From the cell containing the given text, extract its center point as (x, y) coordinate. 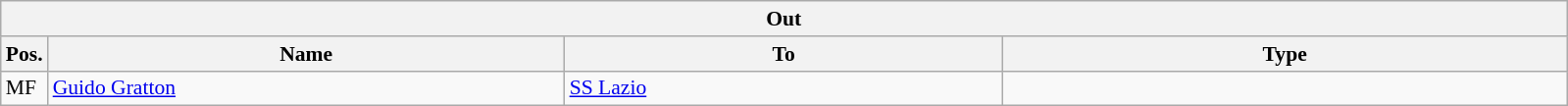
Out (784, 19)
Guido Gratton (306, 88)
Name (306, 54)
SS Lazio (784, 88)
Type (1285, 54)
To (784, 54)
Pos. (25, 54)
MF (25, 88)
